Search for the cell housing the specified text and yield its (x, y) center coordinate. 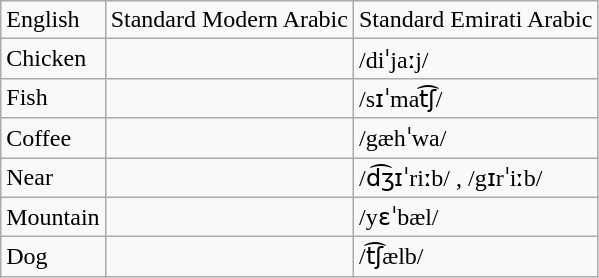
/sɪˈmat͡ʃ/ (475, 98)
/d͡ʒɪˈriːb/ , /gɪrˈiːb/ (475, 178)
Mountain (53, 217)
/diˈjaːj/ (475, 59)
Near (53, 178)
English (53, 20)
/yɛˈbæl/ (475, 217)
/gæhˈwa/ (475, 138)
Standard Modern Arabic (229, 20)
Coffee (53, 138)
Standard Emirati Arabic (475, 20)
Chicken (53, 59)
Dog (53, 257)
/t͡ʃælb/ (475, 257)
Fish (53, 98)
